Capture the cell that displays the provided text and extract its [X, Y] central coordinate. 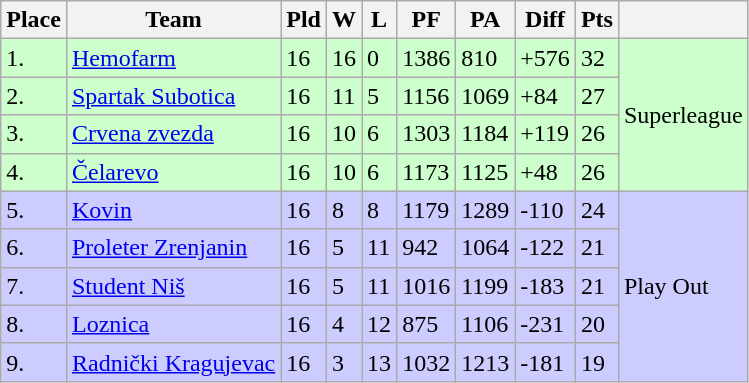
4 [344, 324]
13 [380, 362]
1156 [426, 96]
W [344, 20]
810 [486, 58]
-122 [546, 248]
1213 [486, 362]
Team [173, 20]
1199 [486, 286]
1179 [426, 210]
20 [596, 324]
Play Out [683, 286]
1173 [426, 172]
875 [426, 324]
Pts [596, 20]
9. [34, 362]
PF [426, 20]
1125 [486, 172]
1032 [426, 362]
Superleague [683, 115]
+119 [546, 134]
PA [486, 20]
+48 [546, 172]
3 [344, 362]
1064 [486, 248]
Spartak Subotica [173, 96]
0 [380, 58]
Place [34, 20]
6. [34, 248]
Hemofarm [173, 58]
3. [34, 134]
1386 [426, 58]
32 [596, 58]
+576 [546, 58]
Crvena zvezda [173, 134]
Proleter Zrenjanin [173, 248]
1. [34, 58]
24 [596, 210]
Pld [304, 20]
1184 [486, 134]
Diff [546, 20]
-110 [546, 210]
5. [34, 210]
4. [34, 172]
-183 [546, 286]
1106 [486, 324]
+84 [546, 96]
-231 [546, 324]
27 [596, 96]
1289 [486, 210]
Student Niš [173, 286]
L [380, 20]
1069 [486, 96]
7. [34, 286]
12 [380, 324]
1303 [426, 134]
Kovin [173, 210]
Čelarevo [173, 172]
Radnički Kragujevac [173, 362]
2. [34, 96]
Loznica [173, 324]
1016 [426, 286]
942 [426, 248]
19 [596, 362]
-181 [546, 362]
8. [34, 324]
